From the cell containing the given text, extract its center point as [X, Y] coordinate. 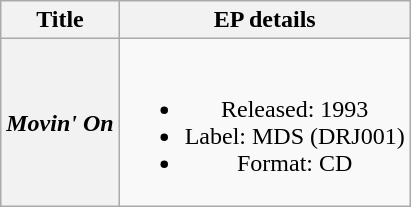
EP details [264, 20]
Title [60, 20]
Released: 1993Label: MDS (DRJ001)Format: CD [264, 122]
Movin' On [60, 122]
